Return the (x, y) coordinate for the center point of the cell that contains the specified text.  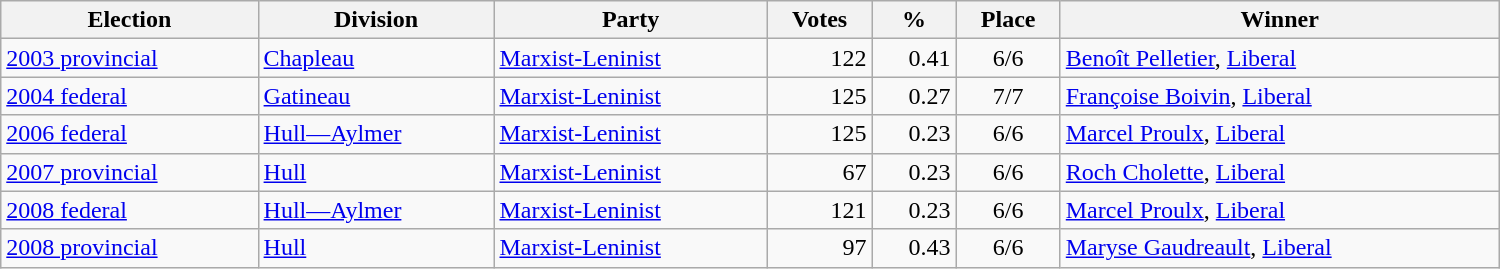
Gatineau (376, 96)
Chapleau (376, 58)
Benoît Pelletier, Liberal (1280, 58)
0.43 (914, 248)
7/7 (1008, 96)
Party (630, 20)
2008 provincial (130, 248)
0.41 (914, 58)
Division (376, 20)
Winner (1280, 20)
2006 federal (130, 134)
Roch Cholette, Liberal (1280, 172)
67 (820, 172)
2008 federal (130, 210)
97 (820, 248)
0.27 (914, 96)
2007 provincial (130, 172)
2003 provincial (130, 58)
Election (130, 20)
Votes (820, 20)
121 (820, 210)
Maryse Gaudreault, Liberal (1280, 248)
2004 federal (130, 96)
Françoise Boivin, Liberal (1280, 96)
122 (820, 58)
% (914, 20)
Place (1008, 20)
